Output the [X, Y] coordinate of the center of the cell containing the given text.  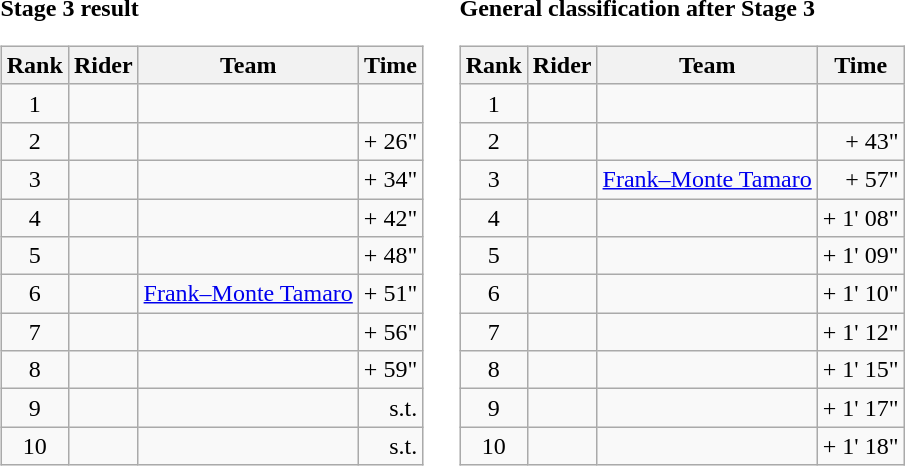
+ 1' 10" [860, 294]
+ 1' 18" [860, 446]
+ 1' 09" [860, 256]
+ 57" [860, 179]
+ 43" [860, 141]
+ 48" [390, 256]
+ 56" [390, 332]
+ 26" [390, 141]
+ 42" [390, 217]
+ 1' 08" [860, 217]
+ 1' 15" [860, 370]
+ 1' 12" [860, 332]
+ 34" [390, 179]
+ 51" [390, 294]
+ 1' 17" [860, 408]
+ 59" [390, 370]
